Pinpoint the cell where the given text exists, returning its [X, Y] midpoint coordinate. 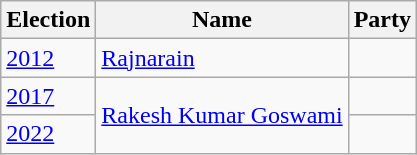
2022 [48, 134]
Rajnarain [222, 58]
Rakesh Kumar Goswami [222, 115]
Election [48, 20]
2012 [48, 58]
2017 [48, 96]
Name [222, 20]
Party [382, 20]
